For the text-containing cell, return its midpoint in (x, y) coordinate format. 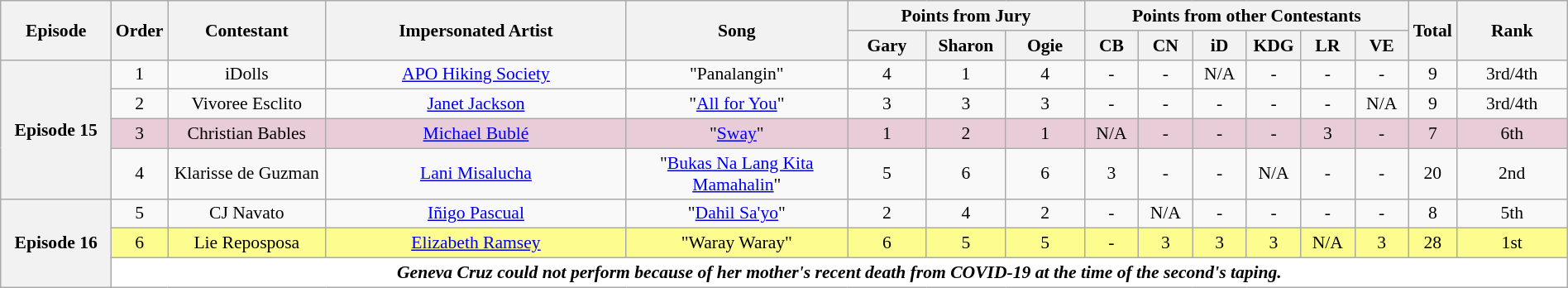
Lie Reposposa (246, 243)
"Panalangin" (737, 74)
28 (1432, 243)
iD (1219, 46)
Song (737, 30)
Iñigo Pascual (476, 214)
"Bukas Na Lang Kita Mamahalin" (737, 174)
1st (1512, 243)
Christian Bables (246, 134)
Klarisse de Guzman (246, 174)
Order (140, 30)
Points from other Contestants (1246, 16)
Vivoree Esclito (246, 104)
20 (1432, 174)
KDG (1274, 46)
7 (1432, 134)
APO Hiking Society (476, 74)
Impersonated Artist (476, 30)
Rank (1512, 30)
Gary (887, 46)
5th (1512, 214)
8 (1432, 214)
Geneva Cruz could not perform because of her mother's recent death from COVID-19 at the time of the second's taping. (840, 273)
2nd (1512, 174)
Contestant (246, 30)
Sharon (966, 46)
CN (1166, 46)
Episode 15 (56, 129)
VE (1381, 46)
6th (1512, 134)
Points from Jury (966, 16)
Episode 16 (56, 243)
"Dahil Sa'yo" (737, 214)
Lani Misalucha (476, 174)
"Sway" (737, 134)
iDolls (246, 74)
CB (1111, 46)
Ogie (1045, 46)
Total (1432, 30)
"Waray Waray" (737, 243)
Episode (56, 30)
CJ Navato (246, 214)
Elizabeth Ramsey (476, 243)
LR (1328, 46)
Michael Bublé (476, 134)
"All for You" (737, 104)
Janet Jackson (476, 104)
